Provide the [X, Y] coordinate of the cell's center where the given text is located.  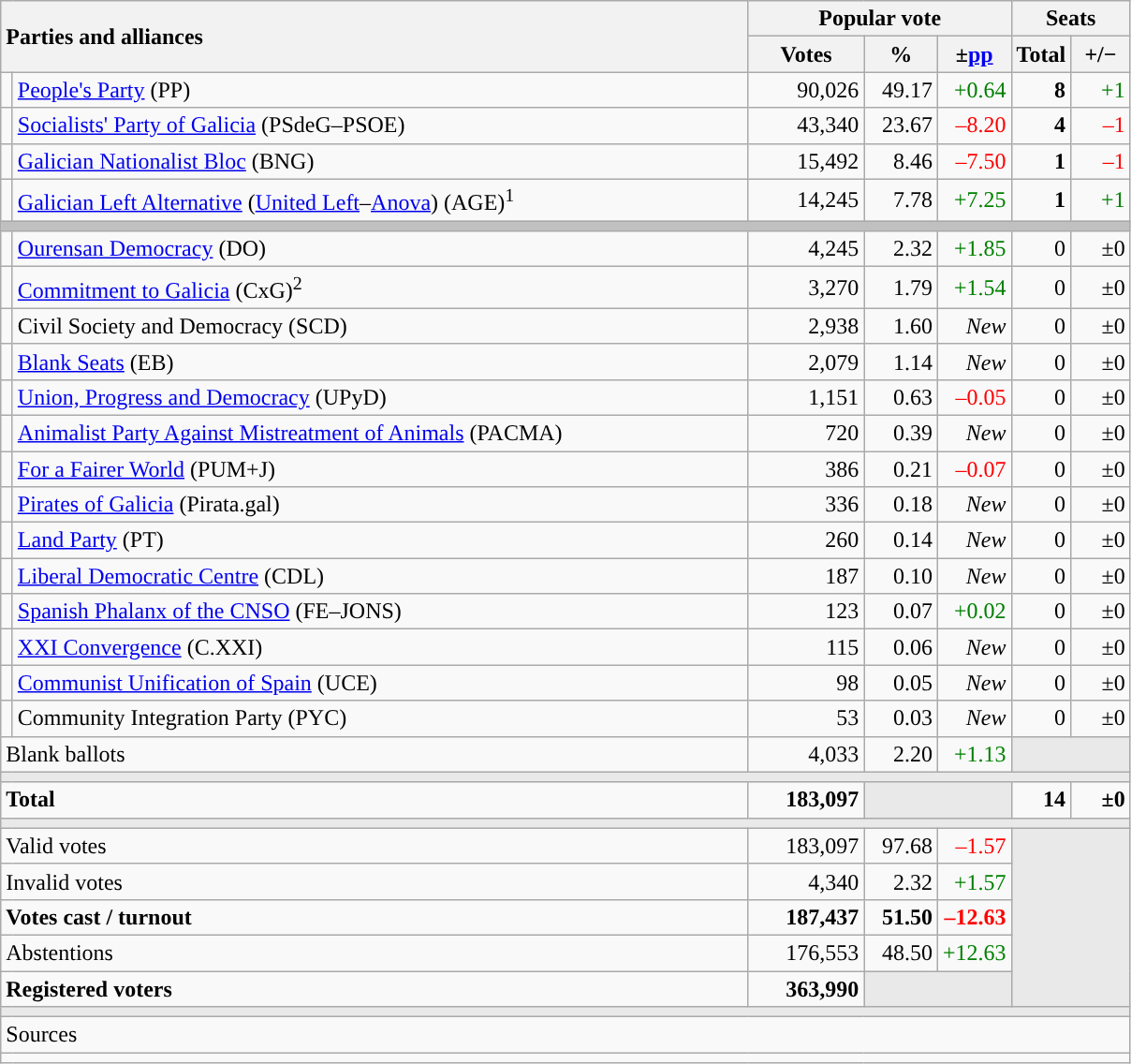
Land Party (PT) [380, 540]
386 [806, 469]
176,553 [806, 953]
4,033 [806, 754]
Liberal Democratic Centre (CDL) [380, 576]
Abstentions [375, 953]
Galician Left Alternative (United Left–Anova) (AGE)1 [380, 200]
7.78 [901, 200]
1.79 [901, 288]
115 [806, 647]
–0.07 [974, 469]
+1.85 [974, 249]
Civil Society and Democracy (SCD) [380, 326]
4,340 [806, 881]
363,990 [806, 989]
51.50 [901, 917]
1,151 [806, 397]
14,245 [806, 200]
48.50 [901, 953]
0.63 [901, 397]
–1.57 [974, 846]
Communist Unification of Spain (UCE) [380, 683]
Galician Nationalist Bloc (BNG) [380, 161]
0.21 [901, 469]
Popular vote [880, 19]
260 [806, 540]
98 [806, 683]
0.39 [901, 433]
Commitment to Galicia (CxG)2 [380, 288]
2,079 [806, 362]
187 [806, 576]
53 [806, 718]
2.20 [901, 754]
1.14 [901, 362]
23.67 [901, 126]
–7.50 [974, 161]
+0.02 [974, 612]
0.05 [901, 683]
0.10 [901, 576]
720 [806, 433]
Union, Progress and Democracy (UPyD) [380, 397]
187,437 [806, 917]
0.14 [901, 540]
–8.20 [974, 126]
+1.13 [974, 754]
% [901, 54]
Parties and alliances [375, 37]
43,340 [806, 126]
123 [806, 612]
8 [1041, 90]
14 [1041, 800]
Socialists' Party of Galicia (PSdeG–PSOE) [380, 126]
+0.64 [974, 90]
For a Fairer World (PUM+J) [380, 469]
15,492 [806, 161]
49.17 [901, 90]
Registered voters [375, 989]
Animalist Party Against Mistreatment of Animals (PACMA) [380, 433]
3,270 [806, 288]
336 [806, 505]
Votes cast / turnout [375, 917]
Blank Seats (EB) [380, 362]
0.07 [901, 612]
97.68 [901, 846]
8.46 [901, 161]
90,026 [806, 90]
0.18 [901, 505]
+1.57 [974, 881]
Seats [1071, 19]
+7.25 [974, 200]
Pirates of Galicia (Pirata.gal) [380, 505]
4,245 [806, 249]
Valid votes [375, 846]
Votes [806, 54]
Blank ballots [375, 754]
Invalid votes [375, 881]
2,938 [806, 326]
+/− [1101, 54]
4 [1041, 126]
0.06 [901, 647]
Spanish Phalanx of the CNSO (FE–JONS) [380, 612]
Ourensan Democracy (DO) [380, 249]
XXI Convergence (C.XXI) [380, 647]
Community Integration Party (PYC) [380, 718]
–0.05 [974, 397]
1.60 [901, 326]
–12.63 [974, 917]
Sources [565, 1035]
±pp [974, 54]
+1.54 [974, 288]
0.03 [901, 718]
People's Party (PP) [380, 90]
+12.63 [974, 953]
